Find where the given text appears and provide that cell's center as [X, Y] coordinate. 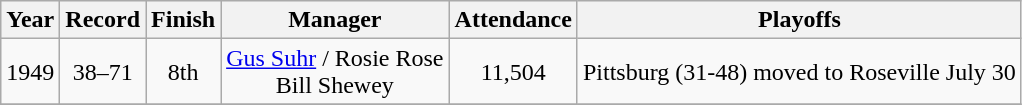
Gus Suhr / Rosie Rose Bill Shewey [335, 72]
Record [103, 20]
Finish [184, 20]
38–71 [103, 72]
Playoffs [799, 20]
8th [184, 72]
Manager [335, 20]
11,504 [513, 72]
Attendance [513, 20]
Year [30, 20]
Pittsburg (31-48) moved to Roseville July 30 [799, 72]
1949 [30, 72]
